Detect which cell encompasses the target text, then output its [x, y] center coordinate. 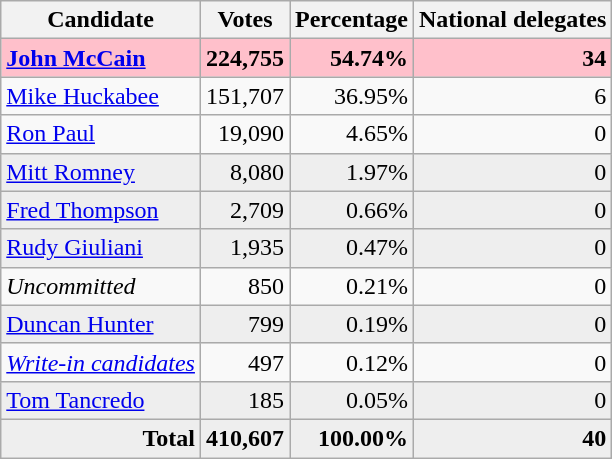
Total [101, 438]
National delegates [512, 20]
Candidate [101, 20]
Rudy Giuliani [101, 248]
0.21% [352, 286]
799 [244, 324]
Votes [244, 20]
Duncan Hunter [101, 324]
0.05% [352, 400]
54.74% [352, 58]
0.47% [352, 248]
8,080 [244, 172]
John McCain [101, 58]
6 [512, 96]
4.65% [352, 134]
185 [244, 400]
Percentage [352, 20]
Mitt Romney [101, 172]
410,607 [244, 438]
36.95% [352, 96]
1,935 [244, 248]
40 [512, 438]
0.19% [352, 324]
Uncommitted [101, 286]
850 [244, 286]
1.97% [352, 172]
100.00% [352, 438]
Ron Paul [101, 134]
Write-in candidates [101, 362]
151,707 [244, 96]
Tom Tancredo [101, 400]
0.12% [352, 362]
224,755 [244, 58]
Mike Huckabee [101, 96]
Fred Thompson [101, 210]
19,090 [244, 134]
34 [512, 58]
2,709 [244, 210]
0.66% [352, 210]
497 [244, 362]
